Locate the cell with the specified text and output its [X, Y] center coordinate. 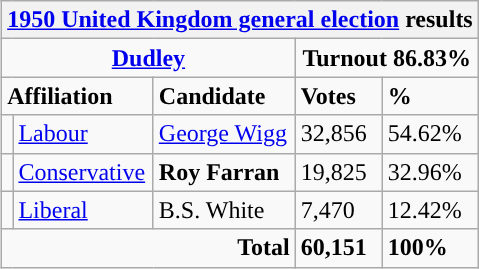
Candidate [224, 96]
Liberal [83, 210]
Dudley [149, 58]
7,470 [338, 210]
Votes [338, 96]
Labour [83, 134]
19,825 [338, 172]
32.96% [430, 172]
Roy Farran [224, 172]
Conservative [83, 172]
32,856 [338, 134]
100% [430, 248]
60,151 [338, 248]
54.62% [430, 134]
% [430, 96]
George Wigg [224, 134]
Turnout 86.83% [386, 58]
12.42% [430, 210]
Affiliation [78, 96]
Total [149, 248]
1950 United Kingdom general election results [240, 20]
B.S. White [224, 210]
